Provide the [X, Y] coordinate of the cell's center where the given text is located.  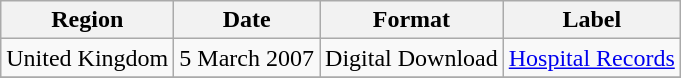
Label [592, 20]
Date [247, 20]
Format [412, 20]
5 March 2007 [247, 58]
Digital Download [412, 58]
Region [88, 20]
United Kingdom [88, 58]
Hospital Records [592, 58]
